Scan for the cell matching the given text and deliver its (X, Y) coordinate at center. 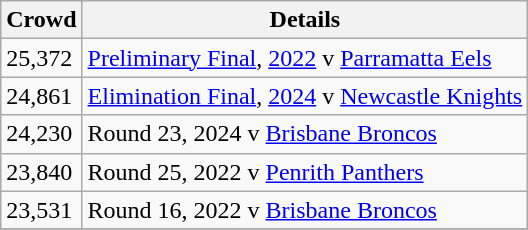
24,230 (42, 134)
Details (305, 20)
Crowd (42, 20)
Preliminary Final, 2022 v Parramatta Eels (305, 58)
25,372 (42, 58)
24,861 (42, 96)
Round 16, 2022 v Brisbane Broncos (305, 210)
Round 23, 2024 v Brisbane Broncos (305, 134)
23,840 (42, 172)
Elimination Final, 2024 v Newcastle Knights (305, 96)
23,531 (42, 210)
Round 25, 2022 v Penrith Panthers (305, 172)
